Capture the cell that displays the provided text and extract its (X, Y) central coordinate. 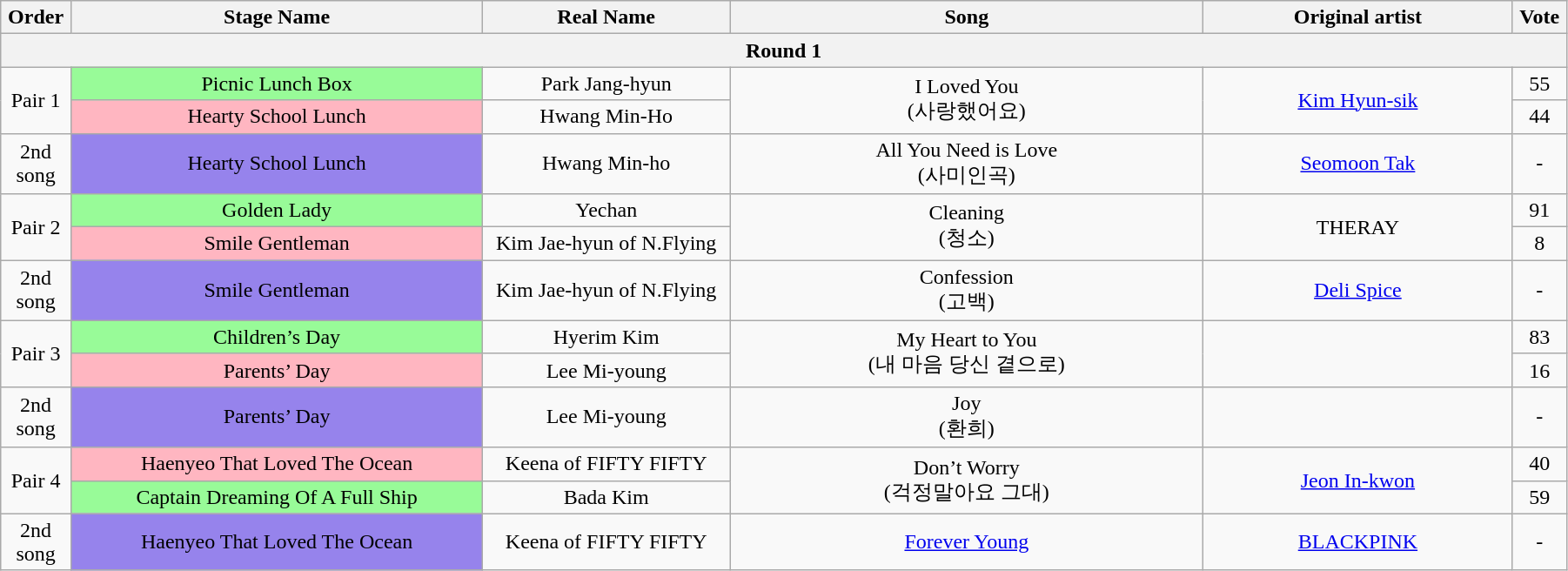
Hwang Min-Ho (606, 117)
Pair 2 (37, 227)
Hwang Min-ho (606, 164)
Children’s Day (277, 337)
Jeon In-kwon (1357, 480)
55 (1540, 84)
Picnic Lunch Box (277, 84)
Round 1 (784, 50)
Original artist (1357, 17)
Hyerim Kim (606, 337)
Captain Dreaming Of A Full Ship (277, 497)
44 (1540, 117)
Don’t Worry(걱정말아요 그대) (967, 480)
Confession(고백) (967, 291)
40 (1540, 464)
Seomoon Tak (1357, 164)
Yechan (606, 211)
Pair 1 (37, 100)
16 (1540, 370)
8 (1540, 244)
Forever Young (967, 541)
THERAY (1357, 227)
All You Need is Love(사미인곡) (967, 164)
Bada Kim (606, 497)
91 (1540, 211)
83 (1540, 337)
Stage Name (277, 17)
Joy(환희) (967, 417)
Real Name (606, 17)
Vote (1540, 17)
My Heart to You(내 마음 당신 곁으로) (967, 353)
Cleaning(청소) (967, 227)
Golden Lady (277, 211)
Pair 3 (37, 353)
I Loved You(사랑했어요) (967, 100)
59 (1540, 497)
Song (967, 17)
Pair 4 (37, 480)
Order (37, 17)
BLACKPINK (1357, 541)
Kim Hyun-sik (1357, 100)
Deli Spice (1357, 291)
Park Jang-hyun (606, 84)
